From the cell containing the given text, extract its center point as [X, Y] coordinate. 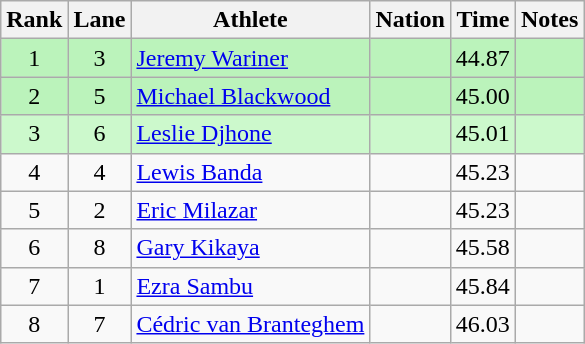
Ezra Sambu [250, 286]
Nation [410, 20]
Athlete [250, 20]
Lewis Banda [250, 172]
45.01 [482, 134]
Michael Blackwood [250, 96]
45.58 [482, 248]
46.03 [482, 324]
Time [482, 20]
Cédric van Branteghem [250, 324]
Notes [549, 20]
Eric Milazar [250, 210]
44.87 [482, 58]
Jeremy Wariner [250, 58]
45.84 [482, 286]
Gary Kikaya [250, 248]
45.00 [482, 96]
Rank [34, 20]
Lane [100, 20]
Leslie Djhone [250, 134]
